Extract the (x, y) coordinate from the center of the cell holding the provided text.  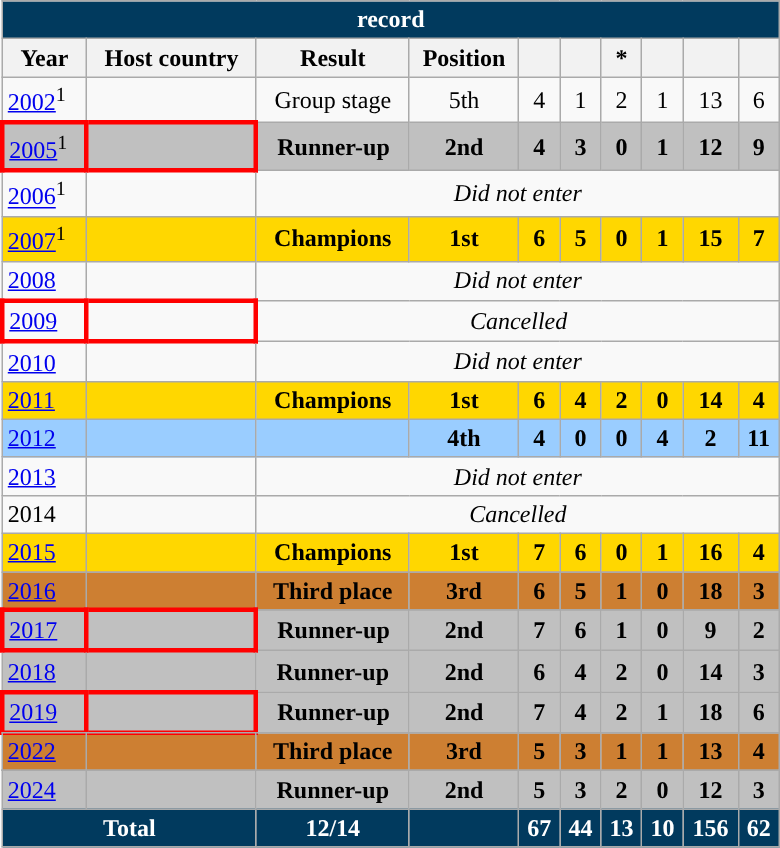
16 (710, 553)
4th (464, 438)
record (390, 20)
2022 (44, 752)
2024 (44, 790)
Host country (172, 58)
2009 (44, 322)
2013 (44, 476)
2012 (44, 438)
20021 (44, 100)
12/14 (332, 828)
Total (129, 828)
62 (758, 828)
2016 (44, 591)
2017 (44, 630)
67 (540, 828)
2019 (44, 712)
Position (464, 58)
20061 (44, 193)
156 (710, 828)
2015 (44, 553)
* (622, 58)
Year (44, 58)
2010 (44, 362)
Result (332, 58)
11 (758, 438)
2014 (44, 514)
20051 (44, 147)
5th (464, 100)
2008 (44, 281)
Group stage (332, 100)
2018 (44, 672)
15 (710, 240)
2011 (44, 400)
44 (580, 828)
20071 (44, 240)
10 (662, 828)
